Find where the given text appears and provide that cell's center as [x, y] coordinate. 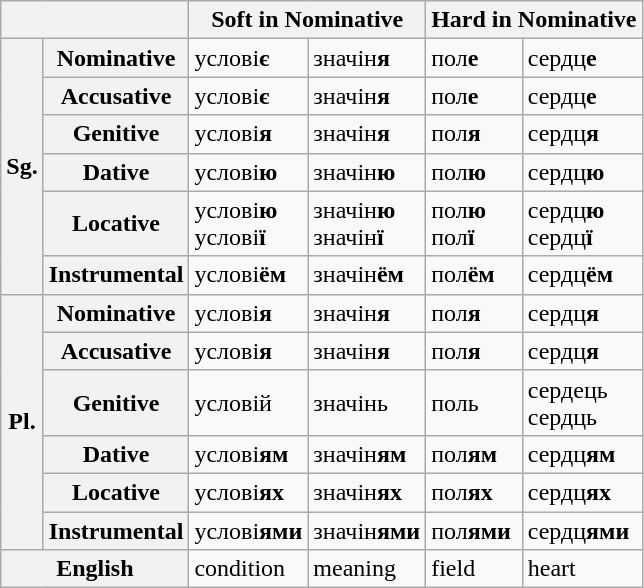
полям [474, 454]
сердцю [582, 172]
условію условії [248, 224]
Soft in Nominative [308, 20]
сердцём [582, 275]
Sg. [22, 166]
field [474, 569]
сердцю сердцї [582, 224]
значіню значінї [367, 224]
условій [248, 402]
сердцями [582, 531]
сердець сердць [582, 402]
значінями [367, 531]
поль [474, 402]
условію [248, 172]
полями [474, 531]
сердцям [582, 454]
полём [474, 275]
значіням [367, 454]
полю [474, 172]
Pl. [22, 422]
condition [248, 569]
meaning [367, 569]
полю полї [474, 224]
значінях [367, 492]
значінь [367, 402]
значінём [367, 275]
English [95, 569]
сердцях [582, 492]
условіями [248, 531]
условіях [248, 492]
условіём [248, 275]
полях [474, 492]
условіям [248, 454]
Hard in Nominative [534, 20]
значіню [367, 172]
heart [582, 569]
